Find where the given text appears and provide that cell's center as [X, Y] coordinate. 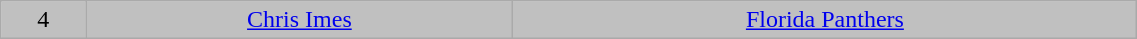
Florida Panthers [825, 20]
4 [44, 20]
Chris Imes [300, 20]
